Locate the cell with the specified text and output its (X, Y) center coordinate. 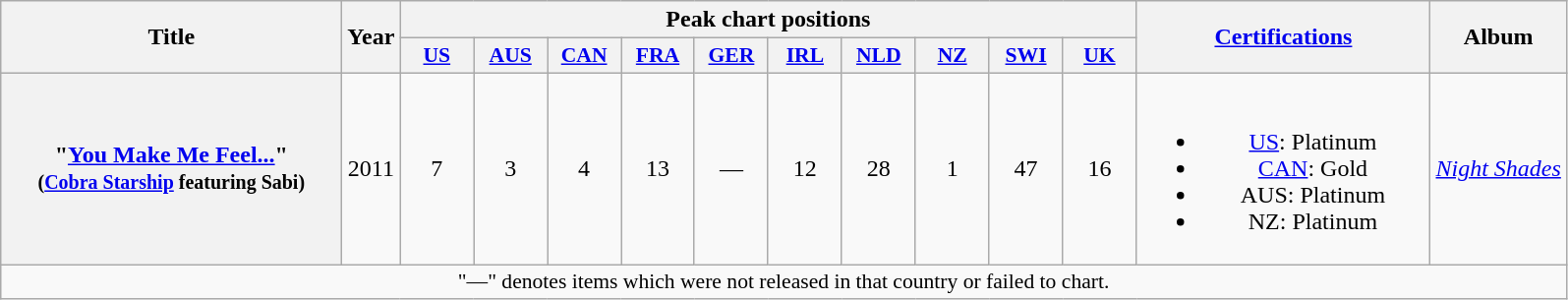
— (731, 168)
"You Make Me Feel..." (Cobra Starship featuring Sabi) (171, 168)
Year (372, 37)
"—" denotes items which were not released in that country or failed to chart. (784, 281)
3 (511, 168)
1 (952, 168)
2011 (372, 168)
AUS (511, 56)
Peak chart positions (769, 20)
Certifications (1284, 37)
IRL (804, 56)
US: PlatinumCAN: GoldAUS: PlatinumNZ: Platinum (1284, 168)
4 (584, 168)
NZ (952, 56)
13 (659, 168)
7 (436, 168)
FRA (659, 56)
NLD (879, 56)
Album (1498, 37)
Title (171, 37)
UK (1099, 56)
16 (1099, 168)
12 (804, 168)
US (436, 56)
CAN (584, 56)
47 (1026, 168)
Night Shades (1498, 168)
28 (879, 168)
SWI (1026, 56)
GER (731, 56)
